Output the (X, Y) coordinate of the center of the cell containing the given text.  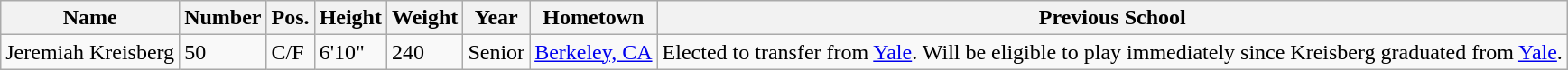
Number (223, 18)
6'10" (350, 52)
Height (350, 18)
Elected to transfer from Yale. Will be eligible to play immediately since Kreisberg graduated from Yale. (1112, 52)
Previous School (1112, 18)
Berkeley, CA (594, 52)
Hometown (594, 18)
240 (424, 52)
Senior (496, 52)
Year (496, 18)
50 (223, 52)
Jeremiah Kreisberg (90, 52)
Name (90, 18)
Weight (424, 18)
C/F (291, 52)
Pos. (291, 18)
